Scan for the cell matching the given text and deliver its (x, y) coordinate at center. 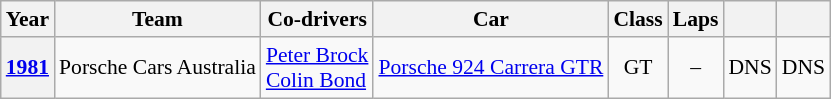
Porsche Cars Australia (158, 68)
Car (490, 19)
Year (28, 19)
Team (158, 19)
1981 (28, 68)
Laps (696, 19)
Co-drivers (318, 19)
Class (638, 19)
Porsche 924 Carrera GTR (490, 68)
Peter Brock Colin Bond (318, 68)
– (696, 68)
GT (638, 68)
